Find where the given text appears and provide that cell's center as [X, Y] coordinate. 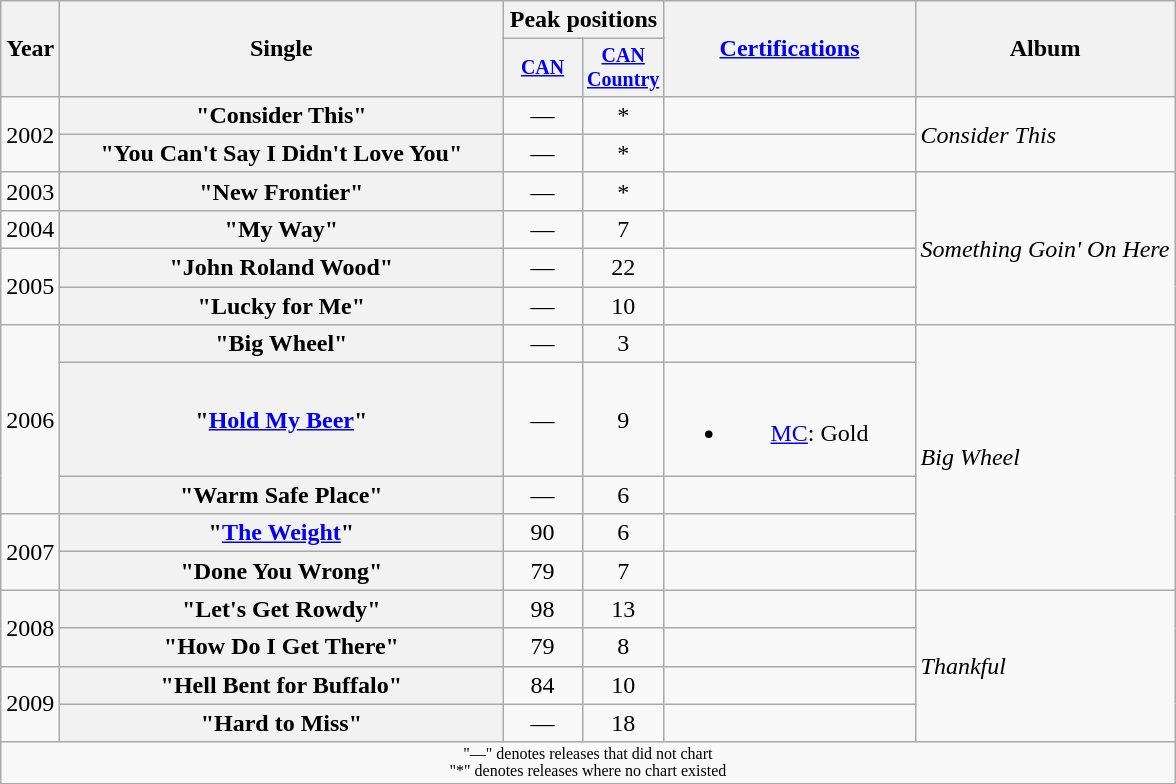
9 [623, 420]
"How Do I Get There" [282, 647]
22 [623, 268]
84 [542, 685]
Big Wheel [1045, 458]
2006 [30, 420]
"Hard to Miss" [282, 723]
"Big Wheel" [282, 344]
"Warm Safe Place" [282, 495]
2005 [30, 287]
"John Roland Wood" [282, 268]
"Hold My Beer" [282, 420]
8 [623, 647]
Consider This [1045, 134]
13 [623, 609]
2002 [30, 134]
Single [282, 49]
"Consider This" [282, 115]
2003 [30, 191]
"You Can't Say I Didn't Love You" [282, 153]
2004 [30, 229]
Certifications [790, 49]
Album [1045, 49]
"New Frontier" [282, 191]
2009 [30, 704]
98 [542, 609]
"Hell Bent for Buffalo" [282, 685]
"Let's Get Rowdy" [282, 609]
"My Way" [282, 229]
Something Goin' On Here [1045, 248]
"—" denotes releases that did not chart"*" denotes releases where no chart existed [588, 762]
2008 [30, 628]
"Done You Wrong" [282, 571]
CAN Country [623, 68]
"The Weight" [282, 533]
Thankful [1045, 666]
"Lucky for Me" [282, 306]
18 [623, 723]
CAN [542, 68]
Year [30, 49]
2007 [30, 552]
3 [623, 344]
90 [542, 533]
MC: Gold [790, 420]
Peak positions [584, 20]
